Pinpoint the cell where the given text exists, returning its (x, y) midpoint coordinate. 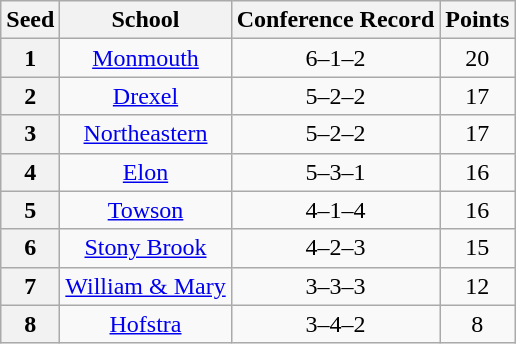
3–4–2 (336, 324)
William & Mary (146, 286)
6 (30, 248)
Hofstra (146, 324)
4–2–3 (336, 248)
Northeastern (146, 134)
Towson (146, 210)
Conference Record (336, 20)
Monmouth (146, 58)
Stony Brook (146, 248)
School (146, 20)
4 (30, 172)
5–3–1 (336, 172)
Drexel (146, 96)
Elon (146, 172)
Seed (30, 20)
6–1–2 (336, 58)
3 (30, 134)
5 (30, 210)
20 (478, 58)
15 (478, 248)
Points (478, 20)
12 (478, 286)
4–1–4 (336, 210)
7 (30, 286)
1 (30, 58)
2 (30, 96)
3–3–3 (336, 286)
